Search for the cell housing the specified text and yield its (X, Y) center coordinate. 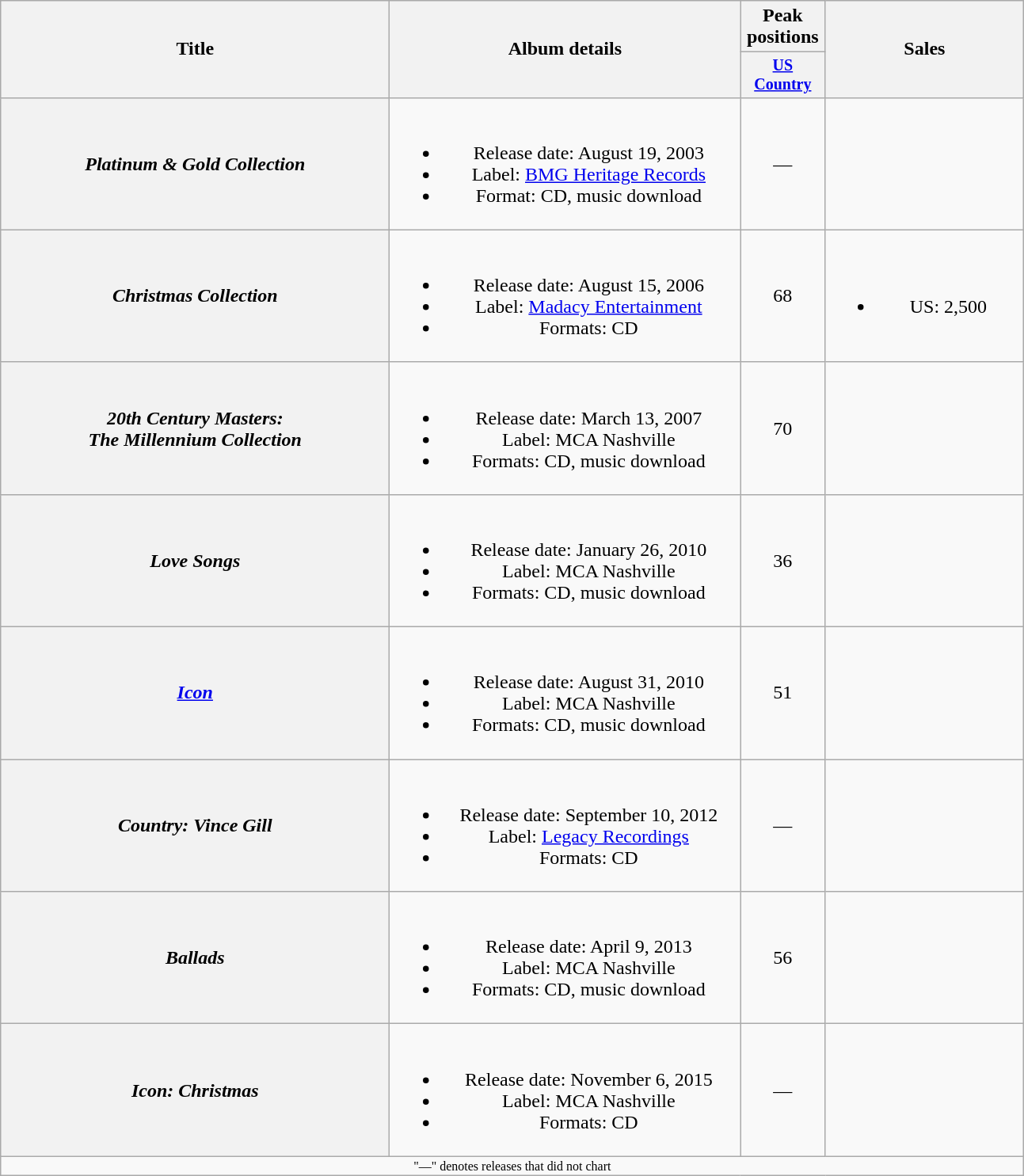
Release date: March 13, 2007Label: MCA NashvilleFormats: CD, music download (565, 428)
US: 2,500 (925, 296)
Icon (195, 694)
70 (782, 428)
Country: Vince Gill (195, 825)
Ballads (195, 958)
US Country (782, 74)
"—" denotes releases that did not chart (512, 1166)
Album details (565, 49)
Love Songs (195, 561)
Platinum & Gold Collection (195, 163)
51 (782, 694)
Release date: November 6, 2015Label: MCA NashvilleFormats: CD (565, 1090)
Release date: September 10, 2012Label: Legacy RecordingsFormats: CD (565, 825)
Release date: August 31, 2010Label: MCA NashvilleFormats: CD, music download (565, 694)
Christmas Collection (195, 296)
Release date: April 9, 2013Label: MCA NashvilleFormats: CD, music download (565, 958)
Sales (925, 49)
Peakpositions (782, 27)
Icon: Christmas (195, 1090)
68 (782, 296)
Title (195, 49)
Release date: August 15, 2006Label: Madacy EntertainmentFormats: CD (565, 296)
20th Century Masters:The Millennium Collection (195, 428)
56 (782, 958)
Release date: August 19, 2003Label: BMG Heritage RecordsFormat: CD, music download (565, 163)
36 (782, 561)
Release date: January 26, 2010Label: MCA NashvilleFormats: CD, music download (565, 561)
